Determine the (x, y) coordinate at the center of the cell enclosing the given text.  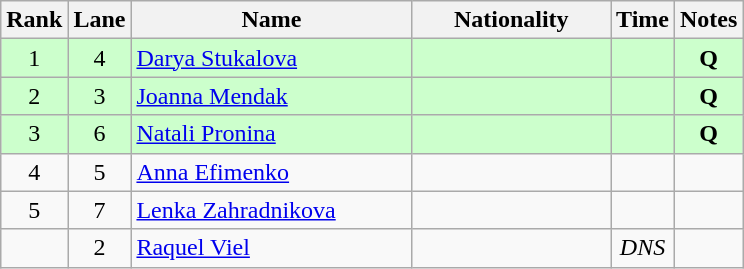
DNS (643, 248)
Natali Pronina (272, 134)
7 (100, 210)
Joanna Mendak (272, 96)
Raquel Viel (272, 248)
6 (100, 134)
1 (34, 58)
Darya Stukalova (272, 58)
Rank (34, 20)
Notes (709, 20)
Name (272, 20)
Anna Efimenko (272, 172)
Lenka Zahradnikova (272, 210)
Nationality (512, 20)
Time (643, 20)
Lane (100, 20)
